From the cell containing the given text, extract its center point as [X, Y] coordinate. 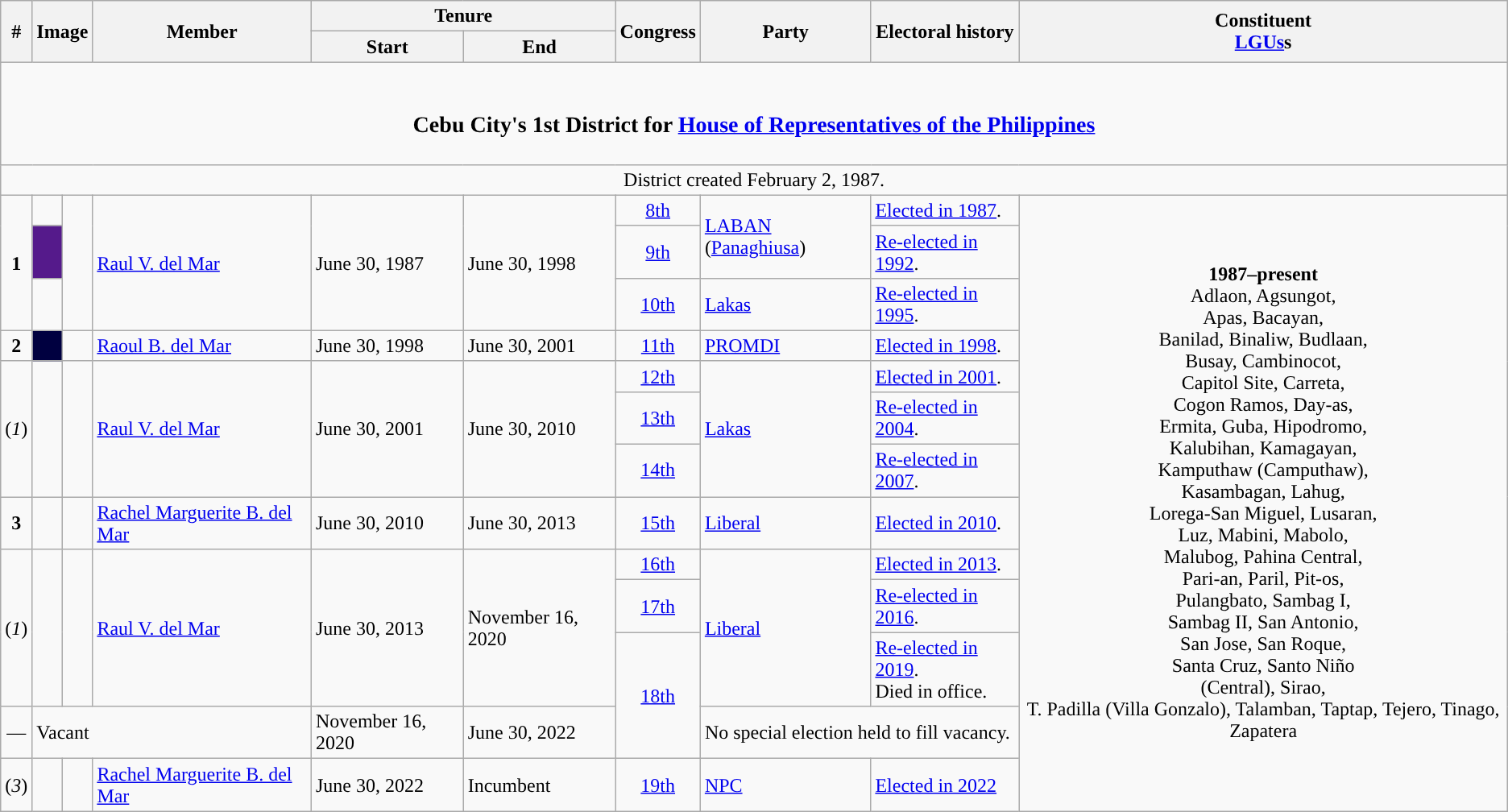
Elected in 2010. [945, 524]
Re-elected in 1995. [945, 304]
Elected in 2001. [945, 376]
ConstituentLGUss [1263, 31]
2 [16, 346]
15th [657, 524]
18th [657, 696]
Re-elected in 2004. [945, 417]
June 30, 1987 [387, 263]
Start [387, 47]
Re-elected in 1992. [945, 251]
— [16, 733]
End [540, 47]
Tenure [463, 16]
LABAN (Panaghiusa) [785, 237]
17th [657, 606]
8th [657, 210]
11th [657, 346]
Elected in 2013. [945, 565]
Re-elected in 2016. [945, 606]
Electoral history [945, 31]
12th [657, 376]
Vacant [172, 733]
Member [202, 31]
Elected in 1987. [945, 210]
9th [657, 251]
13th [657, 417]
Congress [657, 31]
Incumbent [540, 785]
No special election held to fill vacancy. [860, 733]
# [16, 31]
Elected in 2022 [945, 785]
District created February 2, 1987. [754, 180]
1 [16, 263]
10th [657, 304]
19th [657, 785]
(3) [16, 785]
Cebu City's 1st District for House of Representatives of the Philippines [754, 113]
NPC [785, 785]
Elected in 1998. [945, 346]
14th [657, 470]
Raoul B. del Mar [202, 346]
16th [657, 565]
3 [16, 524]
Party [785, 31]
Image [63, 31]
PROMDI [785, 346]
Re-elected in 2007. [945, 470]
Re-elected in 2019.Died in office. [945, 669]
